Locate the cell with the specified text and output its (X, Y) center coordinate. 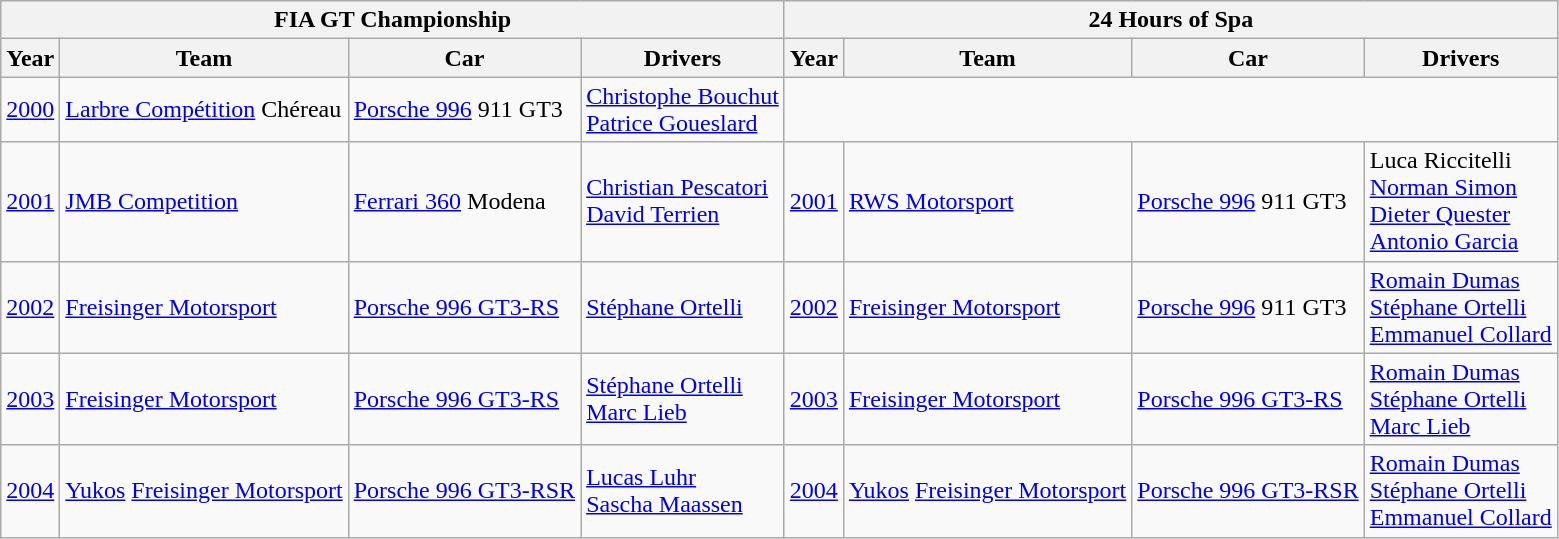
Christophe Bouchut Patrice Goueslard (683, 110)
Stéphane Ortelli (683, 307)
Lucas Luhr Sascha Maassen (683, 491)
Luca Riccitelli Norman Simon Dieter Quester Antonio Garcia (1460, 202)
Ferrari 360 Modena (464, 202)
Stéphane Ortelli Marc Lieb (683, 399)
JMB Competition (204, 202)
2000 (30, 110)
24 Hours of Spa (1170, 20)
RWS Motorsport (987, 202)
Christian Pescatori David Terrien (683, 202)
FIA GT Championship (393, 20)
Larbre Compétition Chéreau (204, 110)
Romain Dumas Stéphane Ortelli Marc Lieb (1460, 399)
